Output the (x, y) coordinate of the center of the cell containing the given text.  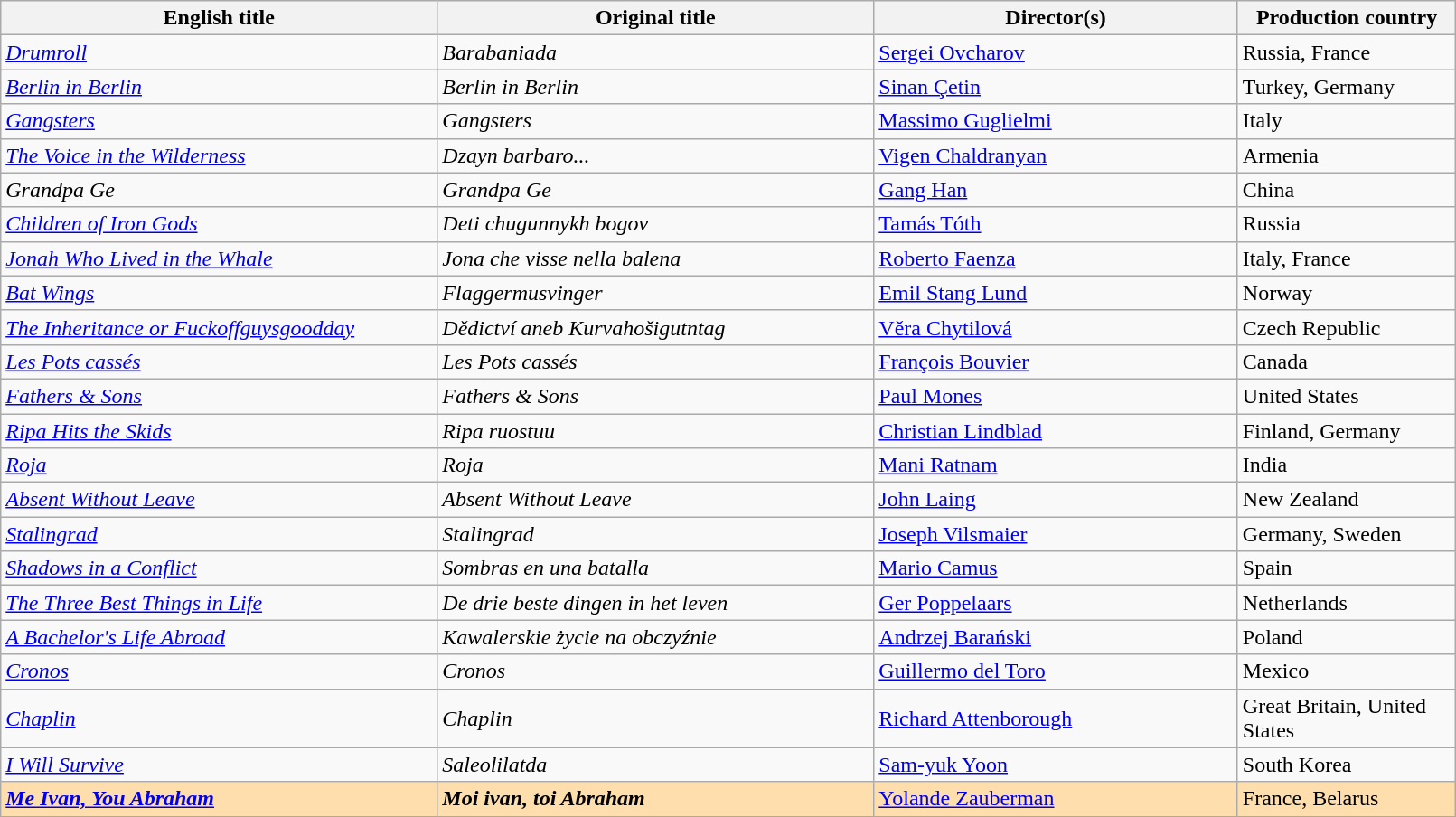
Drumroll (219, 52)
South Korea (1347, 765)
Bat Wings (219, 293)
Dzayn barbaro... (656, 155)
Deti chugunnykh bogov (656, 224)
Gang Han (1056, 190)
The Three Best Things in Life (219, 603)
English title (219, 18)
Massimo Guglielmi (1056, 121)
Sam-yuk Yoon (1056, 765)
Germany, Sweden (1347, 534)
Norway (1347, 293)
Vigen Chaldranyan (1056, 155)
China (1347, 190)
Shadows in a Conflict (219, 568)
Canada (1347, 362)
United States (1347, 396)
Dědictví aneb Kurvahošigutntag (656, 327)
Russia, France (1347, 52)
Ripa ruostuu (656, 431)
Italy, France (1347, 258)
I Will Survive (219, 765)
Yolande Zauberman (1056, 799)
Barabaniada (656, 52)
Richard Attenborough (1056, 718)
De drie beste dingen in het leven (656, 603)
Mario Camus (1056, 568)
Italy (1347, 121)
Jonah Who Lived in the Whale (219, 258)
Poland (1347, 637)
John Laing (1056, 500)
Czech Republic (1347, 327)
Original title (656, 18)
Sergei Ovcharov (1056, 52)
Andrzej Barański (1056, 637)
France, Belarus (1347, 799)
Sinan Çetin (1056, 87)
Mexico (1347, 671)
The Inheritance or Fuckoffguysgoodday (219, 327)
Great Britain, United States (1347, 718)
Sombras en una batalla (656, 568)
Turkey, Germany (1347, 87)
Flaggermusvinger (656, 293)
Guillermo del Toro (1056, 671)
The Voice in the Wilderness (219, 155)
Christian Lindblad (1056, 431)
Saleolilatda (656, 765)
François Bouvier (1056, 362)
Ripa Hits the Skids (219, 431)
Director(s) (1056, 18)
A Bachelor's Life Abroad (219, 637)
India (1347, 465)
Paul Mones (1056, 396)
Roberto Faenza (1056, 258)
Production country (1347, 18)
Moi ivan, toi Abraham (656, 799)
Ger Poppelaars (1056, 603)
Armenia (1347, 155)
Jona che visse nella balena (656, 258)
Kawalerskie życie na obczyźnie (656, 637)
Věra Chytilová (1056, 327)
Emil Stang Lund (1056, 293)
Finland, Germany (1347, 431)
New Zealand (1347, 500)
Tamás Tóth (1056, 224)
Netherlands (1347, 603)
Children of Iron Gods (219, 224)
Russia (1347, 224)
Spain (1347, 568)
Me Ivan, You Abraham (219, 799)
Joseph Vilsmaier (1056, 534)
Mani Ratnam (1056, 465)
